From the cell containing the given text, extract its center point as [X, Y] coordinate. 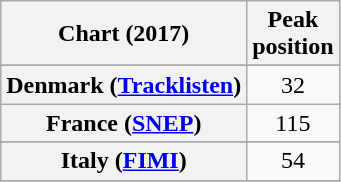
Peakposition [293, 34]
France (SNEP) [124, 123]
Italy (FIMI) [124, 161]
32 [293, 85]
Denmark (Tracklisten) [124, 85]
115 [293, 123]
54 [293, 161]
Chart (2017) [124, 34]
